For the text-containing cell, return its midpoint in (X, Y) coordinate format. 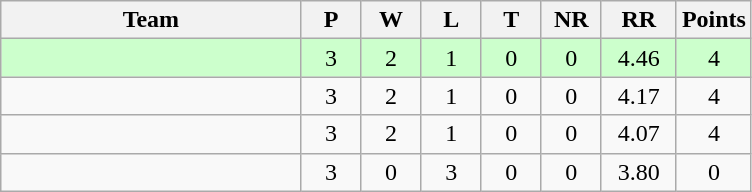
P (331, 20)
Team (151, 20)
4.07 (638, 134)
L (451, 20)
4.46 (638, 58)
RR (638, 20)
T (511, 20)
4.17 (638, 96)
NR (571, 20)
W (391, 20)
3.80 (638, 172)
Points (714, 20)
